Extract the (X, Y) coordinate from the center of the cell holding the provided text.  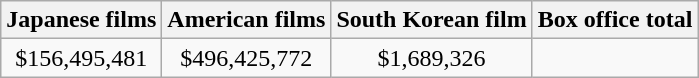
Box office total (615, 20)
$1,689,326 (432, 58)
American films (246, 20)
South Korean film (432, 20)
$496,425,772 (246, 58)
Japanese films (82, 20)
$156,495,481 (82, 58)
